Search for the cell housing the specified text and yield its [X, Y] center coordinate. 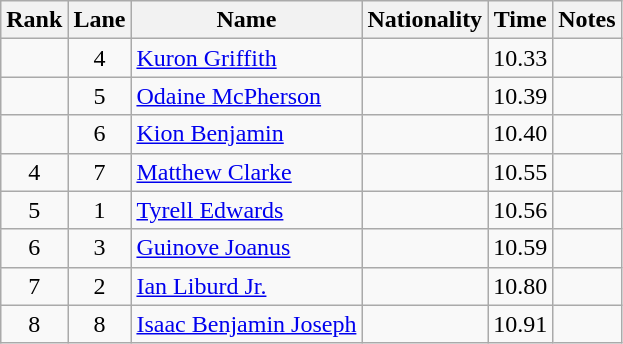
Kuron Griffith [246, 58]
Time [520, 20]
10.80 [520, 286]
Ian Liburd Jr. [246, 286]
Guinove Joanus [246, 248]
3 [100, 248]
Isaac Benjamin Joseph [246, 324]
Kion Benjamin [246, 134]
2 [100, 286]
Odaine McPherson [246, 96]
Notes [587, 20]
Matthew Clarke [246, 172]
10.40 [520, 134]
10.55 [520, 172]
Name [246, 20]
Lane [100, 20]
10.39 [520, 96]
10.59 [520, 248]
Tyrell Edwards [246, 210]
10.33 [520, 58]
10.91 [520, 324]
1 [100, 210]
10.56 [520, 210]
Nationality [425, 20]
Rank [34, 20]
